Locate the cell with the specified text and output its [x, y] center coordinate. 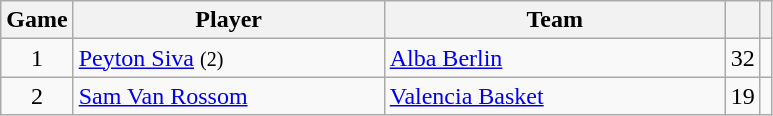
Sam Van Rossom [228, 96]
Alba Berlin [554, 58]
Team [554, 20]
32 [742, 58]
2 [37, 96]
Peyton Siva (2) [228, 58]
1 [37, 58]
Game [37, 20]
Player [228, 20]
Valencia Basket [554, 96]
19 [742, 96]
